Extract the [x, y] coordinate from the center of the cell holding the provided text.  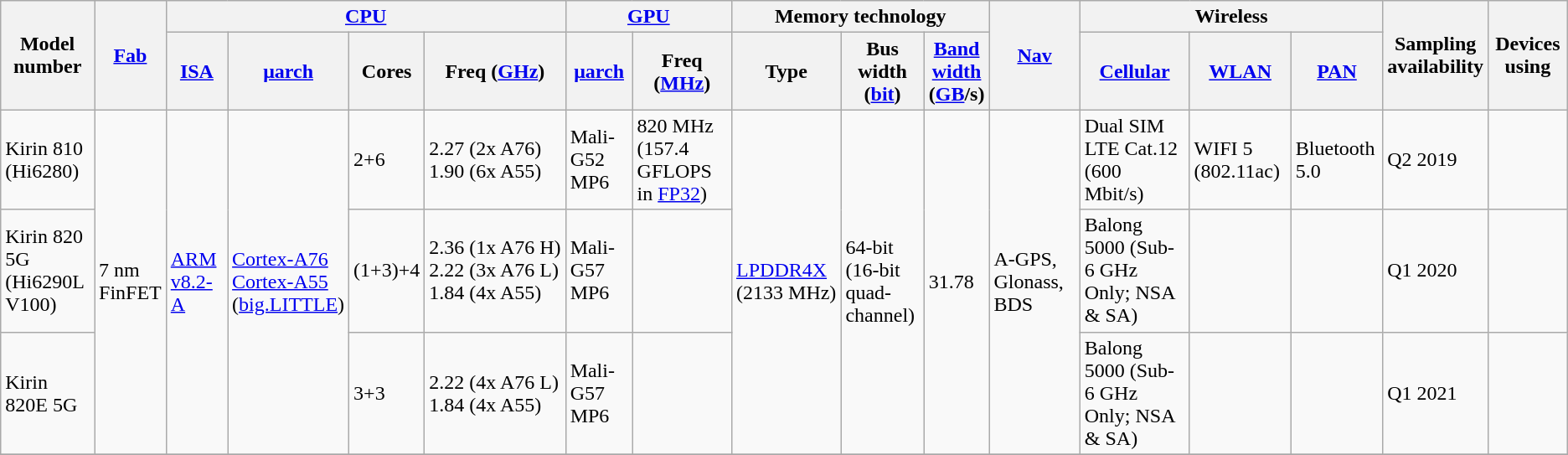
(1+3)+4 [387, 271]
WIFI 5 (802.11ac) [1240, 159]
Cortex-A76 Cortex-A55 (big.LITTLE) [288, 282]
Q2 2019 [1436, 159]
Bus width (bit) [883, 71]
Model number [48, 55]
2.36 (1x A76 H)2.22 (3x A76 L)1.84 (4x A55) [495, 271]
Dual SIM LTE Cat.12 (600 Mbit/s) [1134, 159]
Q1 2020 [1436, 271]
Kirin 820E 5G [48, 393]
ISA [196, 71]
Memory technology [861, 17]
PAN [1337, 71]
Cellular [1134, 71]
WLAN [1240, 71]
Freq (MHz) [682, 71]
2.27 (2x A76)1.90 (6x A55) [495, 159]
Cores [387, 71]
Fab [130, 55]
LPDDR4X (2133 MHz) [787, 282]
GPU [648, 17]
31.78 [957, 282]
3+3 [387, 393]
Sampling availability [1436, 55]
Q1 2021 [1436, 393]
CPU [365, 17]
Type [787, 71]
64-bit (16-bit quad-channel) [883, 282]
Mali-G52 MP6 [599, 159]
Kirin 810 (Hi6280) [48, 159]
Bluetooth 5.0 [1337, 159]
2+6 [387, 159]
2.22 (4x A76 L)1.84 (4x A55) [495, 393]
ARM v8.2-A [196, 282]
Bandwidth (GB/s) [957, 71]
Kirin 820 5G (Hi6290L V100) [48, 271]
Devices using [1528, 55]
820 MHz(157.4 GFLOPS in FP32) [682, 159]
A-GPS, Glonass, BDS [1034, 282]
Wireless [1231, 17]
Freq (GHz) [495, 71]
7 nm FinFET [130, 282]
Nav [1034, 55]
